Scan for the cell matching the given text and deliver its [X, Y] coordinate at center. 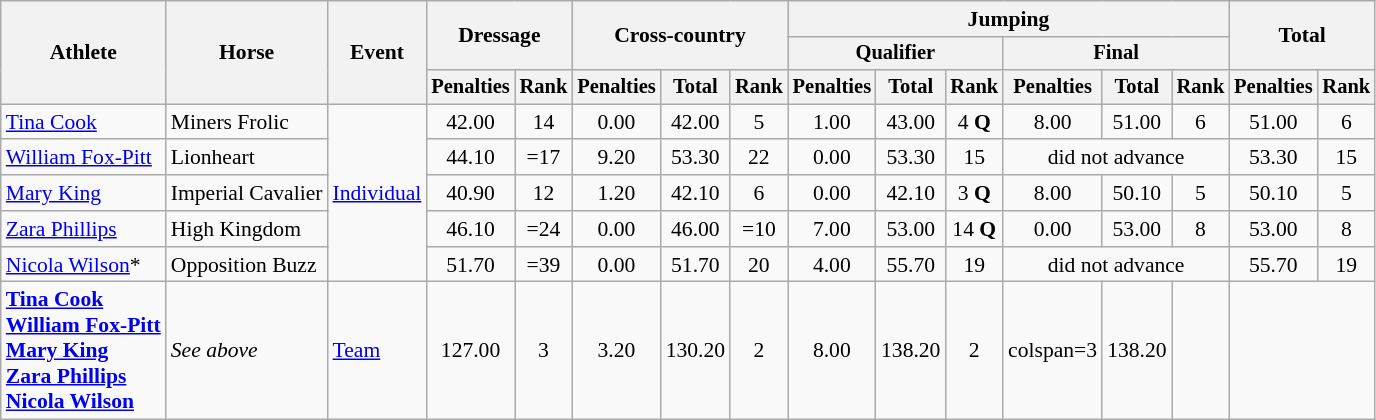
=10 [759, 229]
Mary King [84, 193]
3.20 [616, 351]
1.00 [832, 122]
4.00 [832, 265]
Final [1116, 54]
Imperial Cavalier [247, 193]
Qualifier [896, 54]
4 Q [974, 122]
Tina Cook [84, 122]
=24 [544, 229]
9.20 [616, 158]
3 [544, 351]
Nicola Wilson* [84, 265]
12 [544, 193]
Cross-country [680, 36]
Athlete [84, 52]
Jumping [1009, 19]
See above [247, 351]
High Kingdom [247, 229]
14 [544, 122]
46.10 [470, 229]
1.20 [616, 193]
46.00 [696, 229]
Miners Frolic [247, 122]
127.00 [470, 351]
Event [378, 52]
=39 [544, 265]
colspan=3 [1052, 351]
Opposition Buzz [247, 265]
44.10 [470, 158]
Zara Phillips [84, 229]
43.00 [910, 122]
3 Q [974, 193]
William Fox-Pitt [84, 158]
40.90 [470, 193]
Individual [378, 193]
20 [759, 265]
Dressage [499, 36]
Lionheart [247, 158]
130.20 [696, 351]
=17 [544, 158]
22 [759, 158]
Tina CookWilliam Fox-PittMary KingZara PhillipsNicola Wilson [84, 351]
Horse [247, 52]
7.00 [832, 229]
Team [378, 351]
14 Q [974, 229]
